For the text-containing cell, return its midpoint in [X, Y] coordinate format. 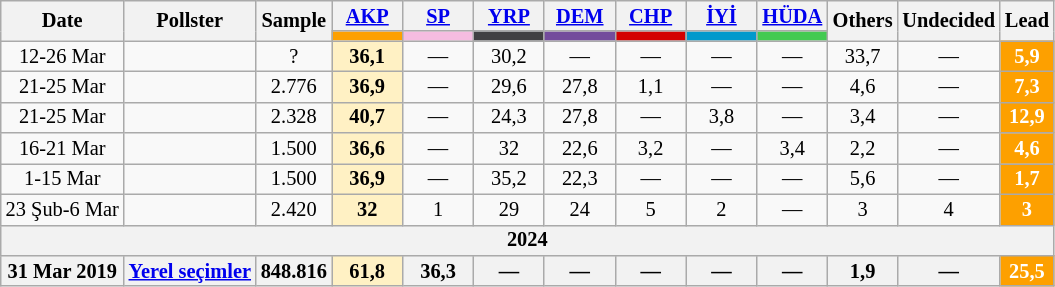
5,6 [863, 178]
Pollster [190, 20]
23 Şub-6 Mar [62, 210]
24 [580, 210]
2024 [528, 240]
1-15 Mar [62, 178]
40,7 [368, 118]
1,9 [863, 270]
12,9 [1027, 118]
35,2 [508, 178]
SP [438, 16]
4 [948, 210]
5,9 [1027, 56]
29,6 [508, 86]
Lead [1027, 20]
3,2 [650, 148]
? [294, 56]
1 [438, 210]
36,1 [368, 56]
33,7 [863, 56]
2 [722, 210]
30,2 [508, 56]
7,3 [1027, 86]
2,2 [863, 148]
16-21 Mar [62, 148]
22,6 [580, 148]
1,1 [650, 86]
1,7 [1027, 178]
29 [508, 210]
848.816 [294, 270]
Date [62, 20]
AKP [368, 16]
Yerel seçimler [190, 270]
Sample [294, 20]
CHP [650, 16]
36,6 [368, 148]
2.776 [294, 86]
2.328 [294, 118]
İYİ [722, 16]
YRP [508, 16]
61,8 [368, 270]
3,8 [722, 118]
DEM [580, 16]
25,5 [1027, 270]
2.420 [294, 210]
36,3 [438, 270]
24,3 [508, 118]
31 Mar 2019 [62, 270]
12-26 Mar [62, 56]
Others [863, 20]
22,3 [580, 178]
HÜDA [792, 16]
5 [650, 210]
Undecided [948, 20]
